Detect which cell encompasses the target text, then output its [X, Y] center coordinate. 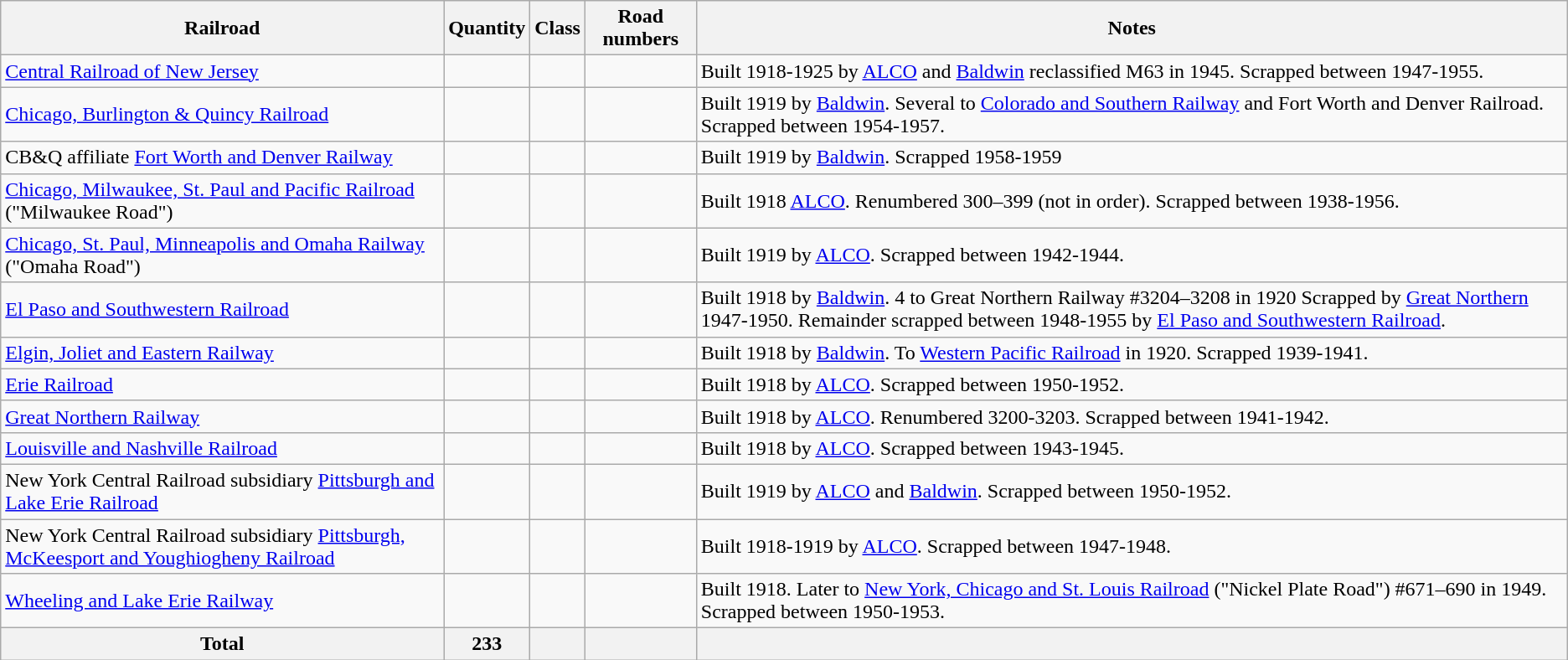
Great Northern Railway [223, 416]
Railroad [223, 28]
Built 1918 by ALCO. Scrapped between 1943-1945. [1132, 448]
Chicago, Milwaukee, St. Paul and Pacific Railroad ("Milwaukee Road") [223, 201]
Built 1919 by Baldwin. Several to Colorado and Southern Railway and Fort Worth and Denver Railroad. Scrapped between 1954-1957. [1132, 114]
Built 1918 by ALCO. Renumbered 3200-3203. Scrapped between 1941-1942. [1132, 416]
Wheeling and Lake Erie Railway [223, 601]
El Paso and Southwestern Railroad [223, 310]
Class [558, 28]
Built 1919 by ALCO. Scrapped between 1942-1944. [1132, 255]
Built 1919 by Baldwin. Scrapped 1958-1959 [1132, 157]
Built 1918 ALCO. Renumbered 300–399 (not in order). Scrapped between 1938-1956. [1132, 201]
Built 1918-1919 by ALCO. Scrapped between 1947-1948. [1132, 546]
Notes [1132, 28]
Built 1918 by ALCO. Scrapped between 1950-1952. [1132, 384]
Built 1919 by ALCO and Baldwin. Scrapped between 1950-1952. [1132, 491]
CB&Q affiliate Fort Worth and Denver Railway [223, 157]
Road numbers [640, 28]
Chicago, Burlington & Quincy Railroad [223, 114]
Central Railroad of New Jersey [223, 71]
Elgin, Joliet and Eastern Railway [223, 353]
Chicago, St. Paul, Minneapolis and Omaha Railway ("Omaha Road") [223, 255]
Quantity [487, 28]
Erie Railroad [223, 384]
Built 1918. Later to New York, Chicago and St. Louis Railroad ("Nickel Plate Road") #671–690 in 1949. Scrapped between 1950-1953. [1132, 601]
New York Central Railroad subsidiary Pittsburgh and Lake Erie Railroad [223, 491]
Built 1918 by Baldwin. To Western Pacific Railroad in 1920. Scrapped 1939-1941. [1132, 353]
233 [487, 644]
Total [223, 644]
Built 1918-1925 by ALCO and Baldwin reclassified M63 in 1945. Scrapped between 1947-1955. [1132, 71]
Louisville and Nashville Railroad [223, 448]
New York Central Railroad subsidiary Pittsburgh, McKeesport and Youghiogheny Railroad [223, 546]
